Extract the [X, Y] coordinate from the center of the cell holding the provided text.  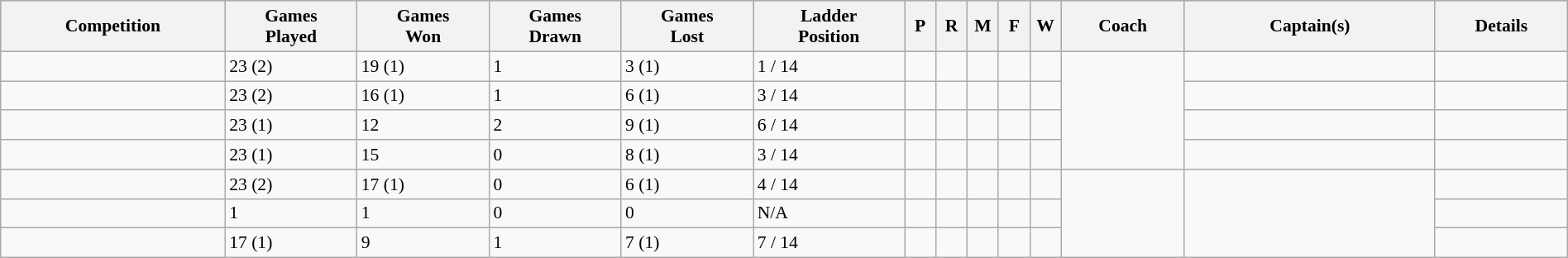
9 [423, 243]
GamesDrawn [555, 26]
2 [555, 126]
15 [423, 155]
16 (1) [423, 96]
N/A [829, 213]
Coach [1123, 26]
W [1045, 26]
M [982, 26]
19 (1) [423, 66]
GamesLost [687, 26]
GamesWon [423, 26]
4 / 14 [829, 184]
7 (1) [687, 243]
1 / 14 [829, 66]
3 (1) [687, 66]
9 (1) [687, 126]
8 (1) [687, 155]
R [952, 26]
6 / 14 [829, 126]
F [1014, 26]
GamesPlayed [291, 26]
P [920, 26]
Captain(s) [1310, 26]
LadderPosition [829, 26]
12 [423, 126]
7 / 14 [829, 243]
Competition [112, 26]
Details [1501, 26]
